Pinpoint the cell where the given text exists, returning its [X, Y] midpoint coordinate. 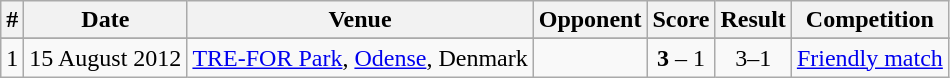
Friendly match [870, 58]
3 – 1 [681, 58]
# [12, 20]
Venue [360, 20]
Competition [870, 20]
Date [106, 20]
TRE-FOR Park, Odense, Denmark [360, 58]
Result [753, 20]
3–1 [753, 58]
1 [12, 58]
15 August 2012 [106, 58]
Opponent [590, 20]
Score [681, 20]
